From the cell containing the given text, extract its center point as [X, Y] coordinate. 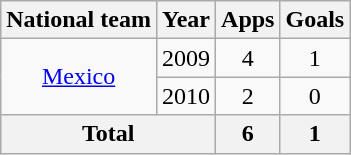
0 [315, 96]
Total [108, 134]
Apps [248, 20]
4 [248, 58]
Goals [315, 20]
2 [248, 96]
2009 [186, 58]
Mexico [79, 77]
6 [248, 134]
National team [79, 20]
Year [186, 20]
2010 [186, 96]
